Return (x, y) of the center of cell containing provided text 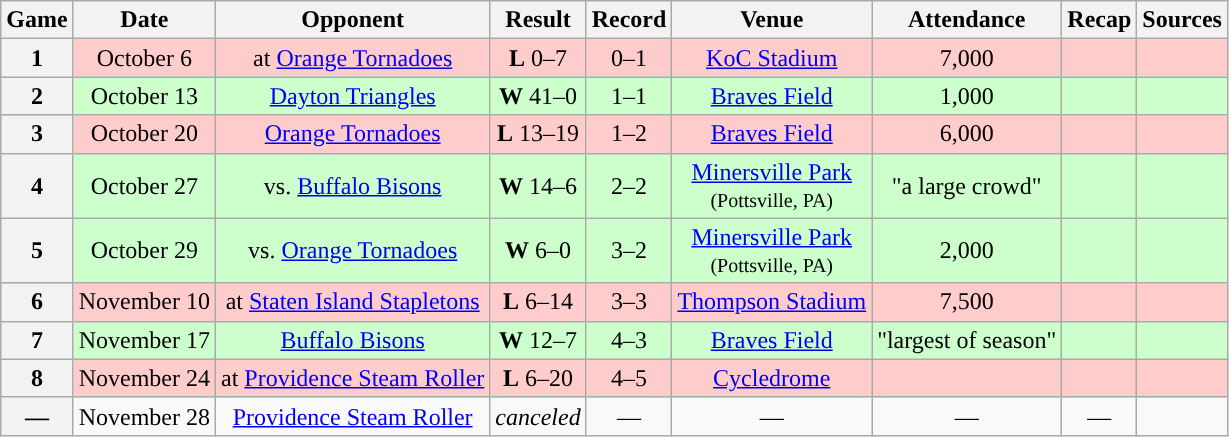
Providence Steam Roller (352, 416)
Date (144, 20)
3–3 (629, 302)
0–1 (629, 58)
1–2 (629, 134)
KoC Stadium (772, 58)
Thompson Stadium (772, 302)
Record (629, 20)
6 (37, 302)
October 6 (144, 58)
L 13–19 (538, 134)
L 6–14 (538, 302)
3 (37, 134)
Opponent (352, 20)
4–5 (629, 378)
7,500 (967, 302)
4 (37, 186)
Buffalo Bisons (352, 340)
October 29 (144, 250)
Cycledrome (772, 378)
at Staten Island Stapletons (352, 302)
November 10 (144, 302)
"a large crowd" (967, 186)
W 12–7 (538, 340)
Dayton Triangles (352, 96)
7,000 (967, 58)
Game (37, 20)
6,000 (967, 134)
October 20 (144, 134)
October 13 (144, 96)
L 0–7 (538, 58)
canceled (538, 416)
W 41–0 (538, 96)
Orange Tornadoes (352, 134)
W 14–6 (538, 186)
October 27 (144, 186)
L 6–20 (538, 378)
at Orange Tornadoes (352, 58)
Recap (1100, 20)
vs. Buffalo Bisons (352, 186)
November 28 (144, 416)
1 (37, 58)
8 (37, 378)
7 (37, 340)
2,000 (967, 250)
November 17 (144, 340)
Result (538, 20)
vs. Orange Tornadoes (352, 250)
"largest of season" (967, 340)
Attendance (967, 20)
November 24 (144, 378)
1–1 (629, 96)
W 6–0 (538, 250)
2 (37, 96)
Sources (1182, 20)
1,000 (967, 96)
2–2 (629, 186)
at Providence Steam Roller (352, 378)
Venue (772, 20)
5 (37, 250)
4–3 (629, 340)
3–2 (629, 250)
